Detect which cell encompasses the target text, then output its [x, y] center coordinate. 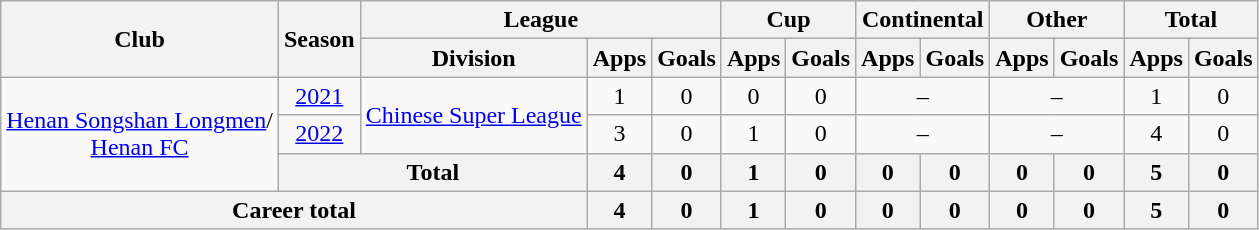
Cup [788, 20]
Henan Songshan Longmen/Henan FC [140, 134]
2022 [319, 134]
Club [140, 39]
League [540, 20]
Chinese Super League [474, 115]
Division [474, 58]
2021 [319, 96]
Other [1057, 20]
Career total [294, 210]
3 [619, 134]
Continental [923, 20]
Season [319, 39]
